Locate the cell with the specified text and output its (x, y) center coordinate. 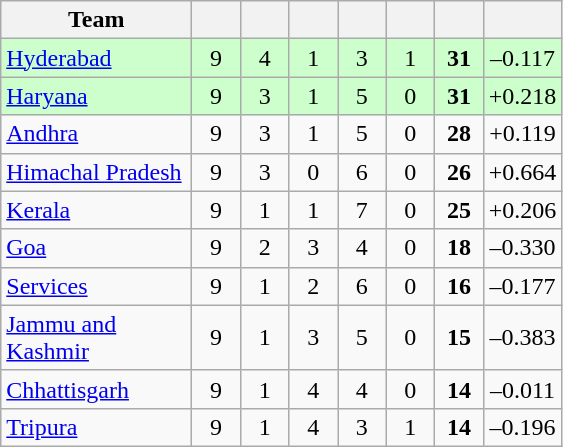
Haryana (96, 96)
7 (362, 210)
Hyderabad (96, 58)
18 (460, 248)
28 (460, 134)
Kerala (96, 210)
+0.119 (522, 134)
–0.330 (522, 248)
Himachal Pradesh (96, 172)
Goa (96, 248)
–0.011 (522, 389)
Services (96, 286)
26 (460, 172)
Tripura (96, 427)
Team (96, 20)
+0.218 (522, 96)
15 (460, 338)
Chhattisgarh (96, 389)
16 (460, 286)
Andhra (96, 134)
–0.177 (522, 286)
–0.196 (522, 427)
–0.383 (522, 338)
25 (460, 210)
–0.117 (522, 58)
+0.664 (522, 172)
Jammu and Kashmir (96, 338)
+0.206 (522, 210)
